Determine the (X, Y) coordinate at the center of the cell enclosing the given text.  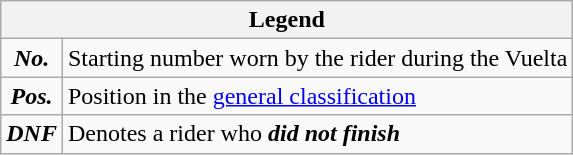
Starting number worn by the rider during the Vuelta (317, 58)
Position in the general classification (317, 96)
Pos. (32, 96)
Denotes a rider who did not finish (317, 134)
DNF (32, 134)
No. (32, 58)
Legend (287, 20)
